Pinpoint the cell where the given text exists, returning its [X, Y] midpoint coordinate. 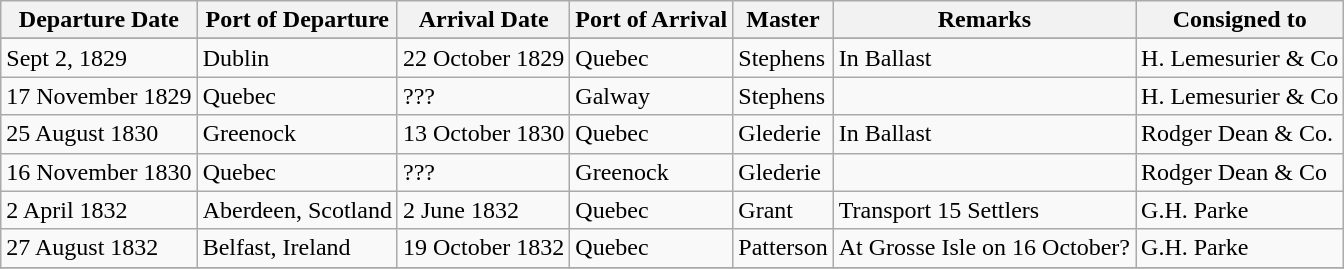
Patterson [783, 248]
Transport 15 Settlers [984, 210]
Remarks [984, 20]
16 November 1830 [99, 172]
17 November 1829 [99, 96]
25 August 1830 [99, 134]
27 August 1832 [99, 248]
Consigned to [1240, 20]
Galway [652, 96]
Rodger Dean & Co. [1240, 134]
Rodger Dean & Co [1240, 172]
Sept 2, 1829 [99, 58]
Aberdeen, Scotland [297, 210]
Port of Departure [297, 20]
Arrival Date [483, 20]
Port of Arrival [652, 20]
Grant [783, 210]
Departure Date [99, 20]
Dublin [297, 58]
At Grosse Isle on 16 October? [984, 248]
19 October 1832 [483, 248]
22 October 1829 [483, 58]
2 April 1832 [99, 210]
Belfast, Ireland [297, 248]
2 June 1832 [483, 210]
Master [783, 20]
13 October 1830 [483, 134]
